Capture the cell that displays the provided text and extract its (x, y) central coordinate. 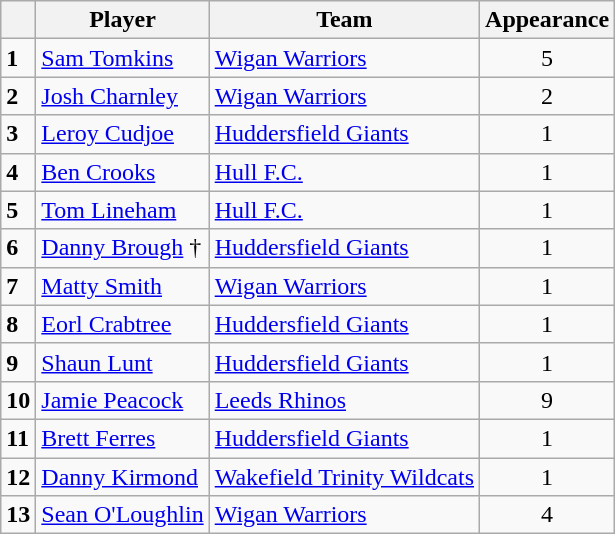
Leroy Cudjoe (122, 134)
6 (18, 248)
Leeds Rhinos (344, 400)
Appearance (548, 20)
8 (18, 324)
11 (18, 438)
Josh Charnley (122, 96)
Eorl Crabtree (122, 324)
Tom Lineham (122, 210)
Shaun Lunt (122, 362)
Matty Smith (122, 286)
Ben Crooks (122, 172)
13 (18, 515)
3 (18, 134)
Wakefield Trinity Wildcats (344, 477)
Team (344, 20)
Brett Ferres (122, 438)
Jamie Peacock (122, 400)
Player (122, 20)
10 (18, 400)
Sam Tomkins (122, 58)
12 (18, 477)
Danny Kirmond (122, 477)
7 (18, 286)
Sean O'Loughlin (122, 515)
Danny Brough † (122, 248)
